Search for the cell housing the specified text and yield its (x, y) center coordinate. 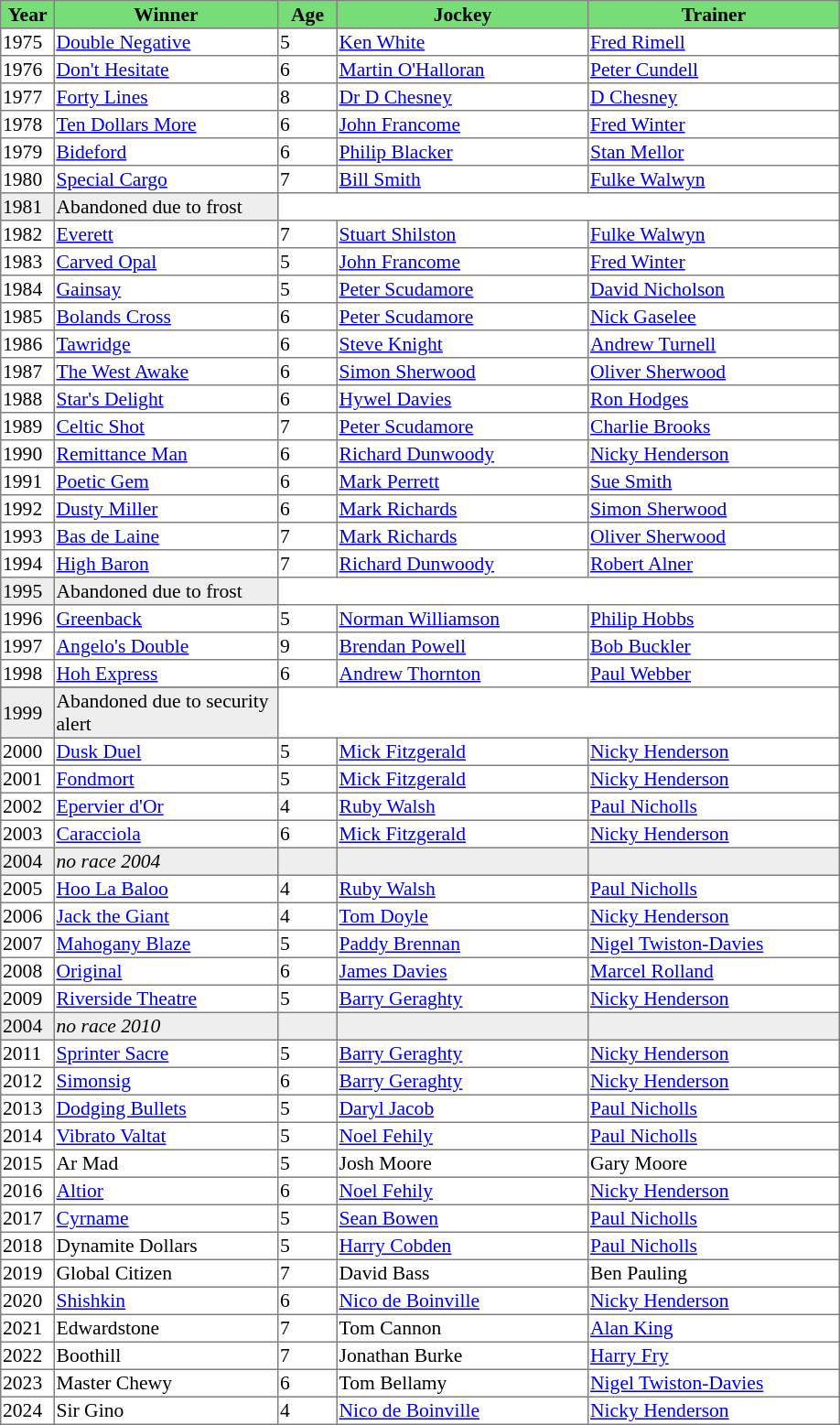
Ten Dollars More (166, 124)
1986 (27, 344)
2023 (27, 1383)
Nick Gaselee (714, 317)
2009 (27, 999)
Sean Bowen (462, 1218)
Ken White (462, 42)
Bideford (166, 152)
Charlie Brooks (714, 426)
2000 (27, 751)
Dynamite Dollars (166, 1246)
Philip Blacker (462, 152)
Sprinter Sacre (166, 1053)
1992 (27, 509)
Cyrname (166, 1218)
Sue Smith (714, 481)
Bolands Cross (166, 317)
2006 (27, 916)
2002 (27, 806)
Stan Mellor (714, 152)
2015 (27, 1163)
2021 (27, 1328)
1998 (27, 674)
Tom Cannon (462, 1328)
Jack the Giant (166, 916)
Paul Webber (714, 674)
Marcel Rolland (714, 971)
1983 (27, 262)
Altior (166, 1191)
1999 (27, 713)
Hoh Express (166, 674)
Tawridge (166, 344)
Special Cargo (166, 179)
Hywel Davies (462, 399)
Remittance Man (166, 454)
Forty Lines (166, 97)
Daryl Jacob (462, 1108)
Poetic Gem (166, 481)
Shishkin (166, 1301)
Bas de Laine (166, 536)
Tom Bellamy (462, 1383)
James Davies (462, 971)
Star's Delight (166, 399)
2020 (27, 1301)
1979 (27, 152)
Bob Buckler (714, 646)
Original (166, 971)
2012 (27, 1081)
D Chesney (714, 97)
1985 (27, 317)
1995 (27, 591)
Celtic Shot (166, 426)
2008 (27, 971)
Simonsig (166, 1081)
Age (307, 15)
Caracciola (166, 834)
1996 (27, 619)
1988 (27, 399)
Fondmort (166, 779)
David Nicholson (714, 289)
1977 (27, 97)
Abandoned due to security alert (166, 713)
Hoo La Baloo (166, 889)
no race 2004 (166, 861)
Edwardstone (166, 1328)
1976 (27, 70)
Peter Cundell (714, 70)
Harry Fry (714, 1355)
Alan King (714, 1328)
Martin O'Halloran (462, 70)
2001 (27, 779)
Fred Rimell (714, 42)
1991 (27, 481)
9 (307, 646)
2005 (27, 889)
1987 (27, 372)
Brendan Powell (462, 646)
Gainsay (166, 289)
8 (307, 97)
Ron Hodges (714, 399)
no race 2010 (166, 1026)
Josh Moore (462, 1163)
1990 (27, 454)
Philip Hobbs (714, 619)
Global Citizen (166, 1273)
1984 (27, 289)
2007 (27, 944)
2019 (27, 1273)
David Bass (462, 1273)
1975 (27, 42)
1989 (27, 426)
Double Negative (166, 42)
2014 (27, 1136)
1981 (27, 207)
2017 (27, 1218)
Gary Moore (714, 1163)
2018 (27, 1246)
Master Chewy (166, 1383)
Stuart Shilston (462, 234)
1980 (27, 179)
Andrew Turnell (714, 344)
Sir Gino (166, 1410)
Everett (166, 234)
Dr D Chesney (462, 97)
Bill Smith (462, 179)
1982 (27, 234)
2016 (27, 1191)
Steve Knight (462, 344)
Robert Alner (714, 564)
2013 (27, 1108)
Norman Williamson (462, 619)
Tom Doyle (462, 916)
1993 (27, 536)
Ar Mad (166, 1163)
1978 (27, 124)
Mark Perrett (462, 481)
Jockey (462, 15)
Trainer (714, 15)
1997 (27, 646)
High Baron (166, 564)
2011 (27, 1053)
Dusk Duel (166, 751)
1994 (27, 564)
Don't Hesitate (166, 70)
Dodging Bullets (166, 1108)
Andrew Thornton (462, 674)
Boothill (166, 1355)
The West Awake (166, 372)
Jonathan Burke (462, 1355)
Dusty Miller (166, 509)
Carved Opal (166, 262)
Epervier d'Or (166, 806)
2022 (27, 1355)
Vibrato Valtat (166, 1136)
2024 (27, 1410)
Winner (166, 15)
Ben Pauling (714, 1273)
Year (27, 15)
2003 (27, 834)
Paddy Brennan (462, 944)
Angelo's Double (166, 646)
Riverside Theatre (166, 999)
Greenback (166, 619)
Mahogany Blaze (166, 944)
Harry Cobden (462, 1246)
